Locate the cell with the specified text and output its (x, y) center coordinate. 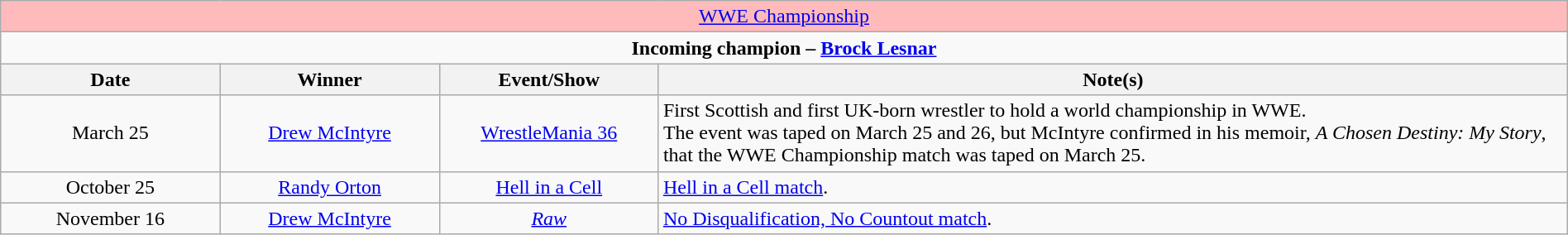
Event/Show (549, 79)
Raw (549, 218)
Hell in a Cell (549, 187)
Randy Orton (329, 187)
Note(s) (1113, 79)
No Disqualification, No Countout match. (1113, 218)
Winner (329, 79)
October 25 (111, 187)
WWE Championship (784, 17)
March 25 (111, 133)
November 16 (111, 218)
Date (111, 79)
Incoming champion – Brock Lesnar (784, 48)
WrestleMania 36 (549, 133)
Hell in a Cell match. (1113, 187)
